Return [X, Y] of the center of cell containing provided text 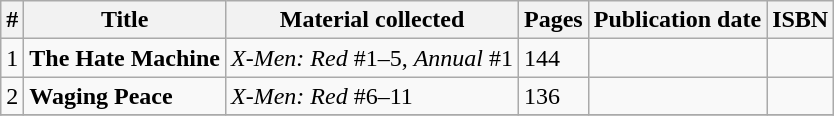
144 [554, 58]
Title [125, 20]
136 [554, 96]
The Hate Machine [125, 58]
Material collected [372, 20]
X-Men: Red #1–5, Annual #1 [372, 58]
X-Men: Red #6–11 [372, 96]
ISBN [800, 20]
2 [12, 96]
# [12, 20]
Publication date [677, 20]
1 [12, 58]
Pages [554, 20]
Waging Peace [125, 96]
